For the text-containing cell, return its midpoint in [x, y] coordinate format. 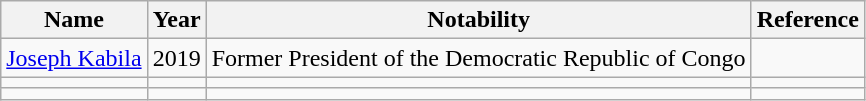
Joseph Kabila [74, 58]
Name [74, 20]
Former President of the Democratic Republic of Congo [478, 58]
Year [176, 20]
Notability [478, 20]
Reference [808, 20]
2019 [176, 58]
